Capture the cell that displays the provided text and extract its [X, Y] central coordinate. 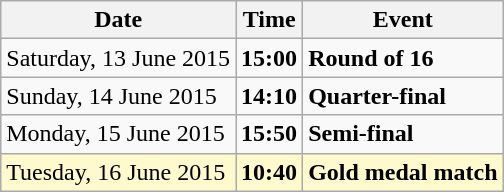
14:10 [270, 96]
15:00 [270, 58]
15:50 [270, 134]
Time [270, 20]
Sunday, 14 June 2015 [118, 96]
Monday, 15 June 2015 [118, 134]
Saturday, 13 June 2015 [118, 58]
Event [403, 20]
Date [118, 20]
Tuesday, 16 June 2015 [118, 172]
Round of 16 [403, 58]
Quarter-final [403, 96]
Semi-final [403, 134]
10:40 [270, 172]
Gold medal match [403, 172]
